Find where the given text appears and provide that cell's center as [x, y] coordinate. 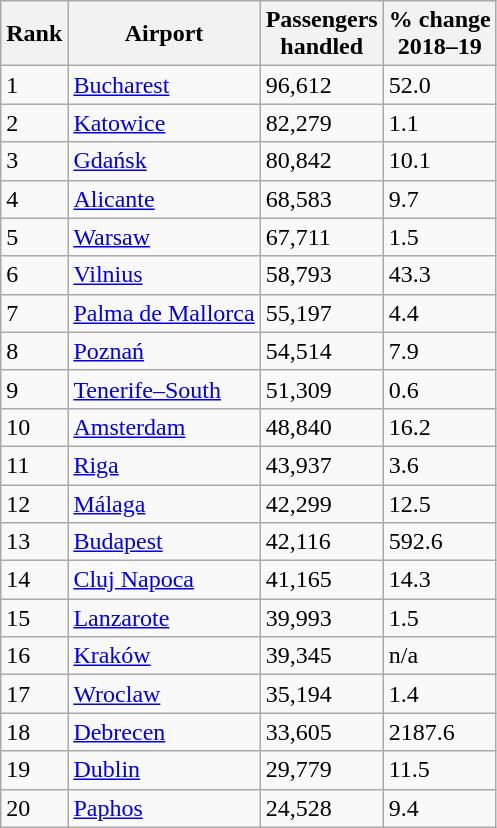
Kraków [164, 656]
Wroclaw [164, 694]
Poznań [164, 351]
54,514 [322, 351]
2 [34, 123]
55,197 [322, 313]
Málaga [164, 503]
1 [34, 85]
Katowice [164, 123]
18 [34, 732]
Vilnius [164, 275]
5 [34, 237]
80,842 [322, 161]
10.1 [440, 161]
9.7 [440, 199]
6 [34, 275]
96,612 [322, 85]
14 [34, 580]
17 [34, 694]
1.1 [440, 123]
41,165 [322, 580]
43,937 [322, 465]
33,605 [322, 732]
20 [34, 808]
82,279 [322, 123]
Tenerife–South [164, 389]
4.4 [440, 313]
Lanzarote [164, 618]
Dublin [164, 770]
Debrecen [164, 732]
11.5 [440, 770]
29,779 [322, 770]
12 [34, 503]
13 [34, 542]
8 [34, 351]
48,840 [322, 427]
52.0 [440, 85]
0.6 [440, 389]
% change2018–19 [440, 34]
35,194 [322, 694]
Cluj Napoca [164, 580]
42,299 [322, 503]
7 [34, 313]
3 [34, 161]
Budapest [164, 542]
Alicante [164, 199]
58,793 [322, 275]
2187.6 [440, 732]
11 [34, 465]
Amsterdam [164, 427]
67,711 [322, 237]
43.3 [440, 275]
12.5 [440, 503]
Rank [34, 34]
4 [34, 199]
Gdańsk [164, 161]
51,309 [322, 389]
9.4 [440, 808]
Airport [164, 34]
10 [34, 427]
Bucharest [164, 85]
39,345 [322, 656]
9 [34, 389]
16 [34, 656]
Paphos [164, 808]
Passengershandled [322, 34]
19 [34, 770]
16.2 [440, 427]
Warsaw [164, 237]
1.4 [440, 694]
15 [34, 618]
68,583 [322, 199]
24,528 [322, 808]
n/a [440, 656]
42,116 [322, 542]
7.9 [440, 351]
592.6 [440, 542]
14.3 [440, 580]
3.6 [440, 465]
Palma de Mallorca [164, 313]
Riga [164, 465]
39,993 [322, 618]
